Determine the (x, y) coordinate at the center of the cell enclosing the given text.  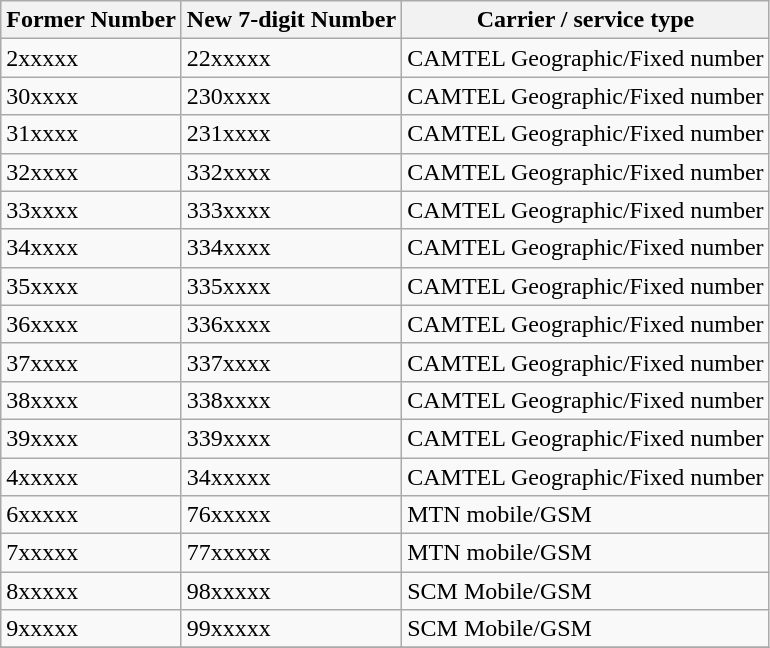
30xxxx (92, 96)
231xxxx (291, 134)
22xxxxx (291, 58)
332xxxx (291, 172)
34xxxxx (291, 477)
339xxxx (291, 438)
230xxxx (291, 96)
35xxxx (92, 286)
Carrier / service type (586, 20)
335xxxx (291, 286)
334xxxx (291, 248)
36xxxx (92, 324)
34xxxx (92, 248)
338xxxx (291, 400)
31xxxx (92, 134)
76xxxxx (291, 515)
33xxxx (92, 210)
8xxxxx (92, 591)
32xxxx (92, 172)
37xxxx (92, 362)
99xxxxx (291, 629)
2xxxxx (92, 58)
New 7-digit Number (291, 20)
Former Number (92, 20)
333xxxx (291, 210)
9xxxxx (92, 629)
4xxxxx (92, 477)
77xxxxx (291, 553)
38xxxx (92, 400)
336xxxx (291, 324)
7xxxxx (92, 553)
39xxxx (92, 438)
98xxxxx (291, 591)
6xxxxx (92, 515)
337xxxx (291, 362)
